Output the [x, y] coordinate of the center of the cell containing the given text.  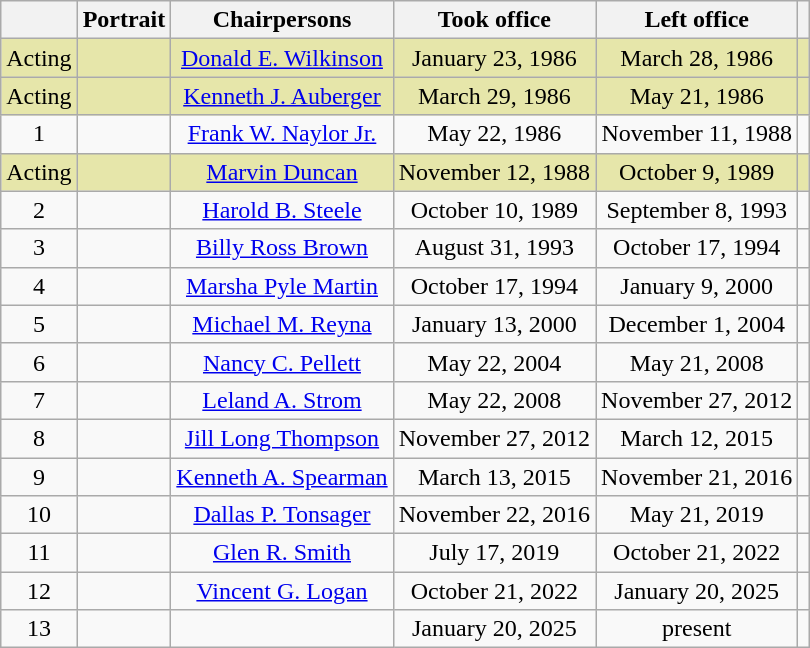
Harold B. Steele [282, 210]
Kenneth J. Auberger [282, 96]
November 22, 2016 [494, 515]
1 [39, 134]
January 9, 2000 [697, 286]
11 [39, 553]
March 13, 2015 [494, 477]
November 21, 2016 [697, 477]
2 [39, 210]
Leland A. Strom [282, 400]
7 [39, 400]
12 [39, 591]
6 [39, 362]
8 [39, 438]
March 29, 1986 [494, 96]
Chairpersons [282, 20]
September 8, 1993 [697, 210]
January 23, 1986 [494, 58]
October 9, 1989 [697, 172]
March 28, 1986 [697, 58]
Portrait [124, 20]
4 [39, 286]
9 [39, 477]
present [697, 629]
3 [39, 248]
November 12, 1988 [494, 172]
Donald E. Wilkinson [282, 58]
Frank W. Naylor Jr. [282, 134]
March 12, 2015 [697, 438]
10 [39, 515]
Marvin Duncan [282, 172]
January 13, 2000 [494, 324]
Kenneth A. Spearman [282, 477]
May 22, 2008 [494, 400]
May 21, 2008 [697, 362]
Marsha Pyle Martin [282, 286]
October 10, 1989 [494, 210]
May 22, 2004 [494, 362]
December 1, 2004 [697, 324]
May 21, 2019 [697, 515]
November 11, 1988 [697, 134]
August 31, 1993 [494, 248]
Nancy C. Pellett [282, 362]
Vincent G. Logan [282, 591]
May 22, 1986 [494, 134]
July 17, 2019 [494, 553]
Took office [494, 20]
Glen R. Smith [282, 553]
Michael M. Reyna [282, 324]
Billy Ross Brown [282, 248]
Jill Long Thompson [282, 438]
May 21, 1986 [697, 96]
5 [39, 324]
Dallas P. Tonsager [282, 515]
13 [39, 629]
Left office [697, 20]
